For the text-containing cell, return its midpoint in (X, Y) coordinate format. 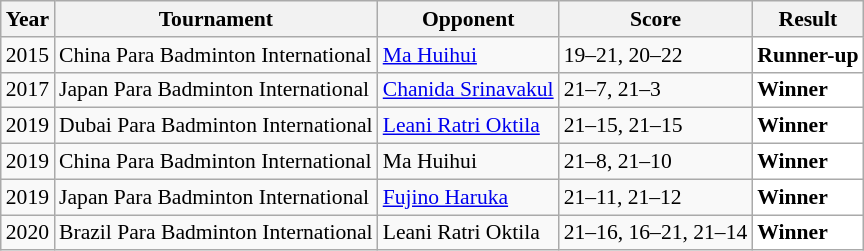
Dubai Para Badminton International (216, 126)
2020 (28, 233)
21–16, 16–21, 21–14 (656, 233)
Chanida Srinavakul (468, 90)
21–11, 21–12 (656, 197)
2017 (28, 90)
21–8, 21–10 (656, 162)
Year (28, 19)
Score (656, 19)
Fujino Haruka (468, 197)
Result (808, 19)
Runner-up (808, 55)
Tournament (216, 19)
21–15, 21–15 (656, 126)
2015 (28, 55)
21–7, 21–3 (656, 90)
19–21, 20–22 (656, 55)
Brazil Para Badminton International (216, 233)
Opponent (468, 19)
